Capture the cell that displays the provided text and extract its [x, y] central coordinate. 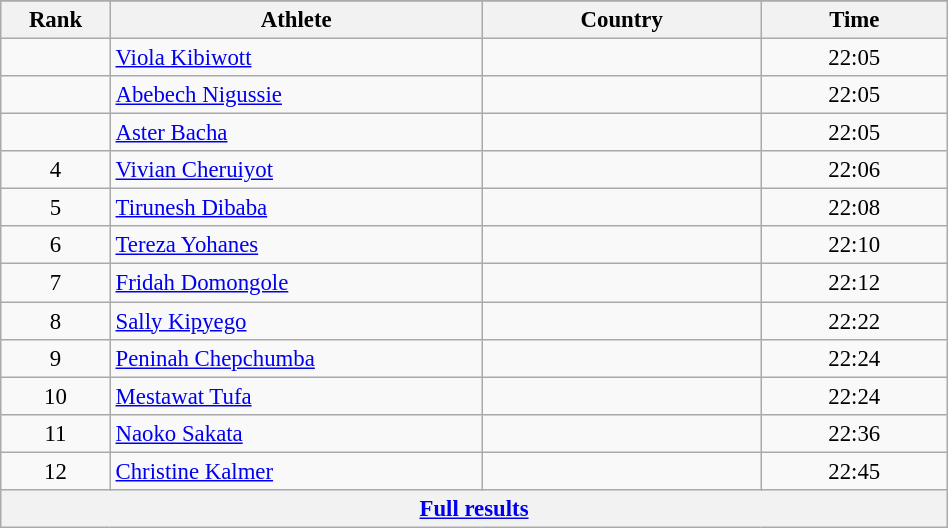
22:45 [854, 471]
Tirunesh Dibaba [296, 208]
22:08 [854, 208]
12 [56, 471]
22:06 [854, 170]
5 [56, 208]
Christine Kalmer [296, 471]
Aster Bacha [296, 133]
Sally Kipyego [296, 321]
Mestawat Tufa [296, 396]
Abebech Nigussie [296, 95]
Naoko Sakata [296, 433]
8 [56, 321]
Viola Kibiwott [296, 58]
Fridah Domongole [296, 283]
7 [56, 283]
9 [56, 358]
Tereza Yohanes [296, 245]
10 [56, 396]
Rank [56, 20]
22:10 [854, 245]
Peninah Chepchumba [296, 358]
11 [56, 433]
Full results [474, 509]
Vivian Cheruiyot [296, 170]
22:22 [854, 321]
Time [854, 20]
4 [56, 170]
Country [622, 20]
Athlete [296, 20]
22:36 [854, 433]
6 [56, 245]
22:12 [854, 283]
